Pinpoint the cell where the given text exists, returning its (x, y) midpoint coordinate. 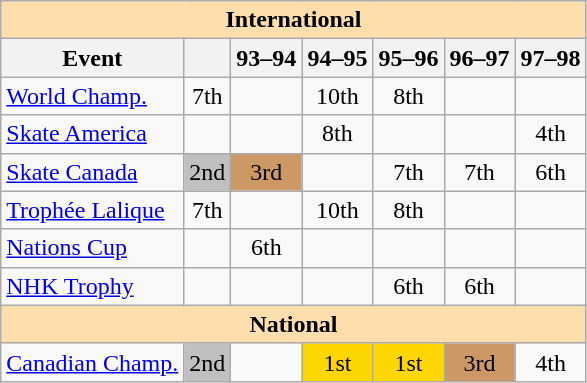
Skate Canada (92, 172)
World Champ. (92, 96)
Skate America (92, 134)
Trophée Lalique (92, 210)
Nations Cup (92, 248)
93–94 (266, 58)
NHK Trophy (92, 286)
95–96 (408, 58)
Canadian Champ. (92, 362)
International (294, 20)
Event (92, 58)
97–98 (550, 58)
96–97 (480, 58)
94–95 (338, 58)
National (294, 324)
